Return the [X, Y] coordinate for the center point of the cell that contains the specified text.  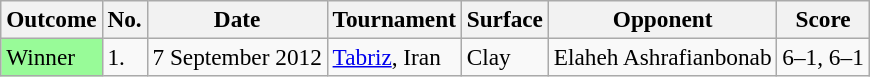
6–1, 6–1 [823, 57]
Score [823, 19]
Tabriz, Iran [394, 57]
No. [124, 19]
Elaheh Ashrafianbonab [662, 57]
Clay [504, 57]
7 September 2012 [237, 57]
Date [237, 19]
1. [124, 57]
Outcome [52, 19]
Opponent [662, 19]
Tournament [394, 19]
Winner [52, 57]
Surface [504, 19]
